Search for the cell housing the specified text and yield its (X, Y) center coordinate. 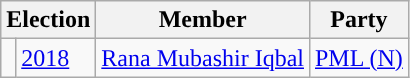
Election (48, 20)
2018 (56, 58)
Rana Mubashir Iqbal (203, 58)
Party (358, 20)
Member (203, 20)
PML (N) (358, 58)
